Output the (X, Y) coordinate of the center of the cell containing the given text.  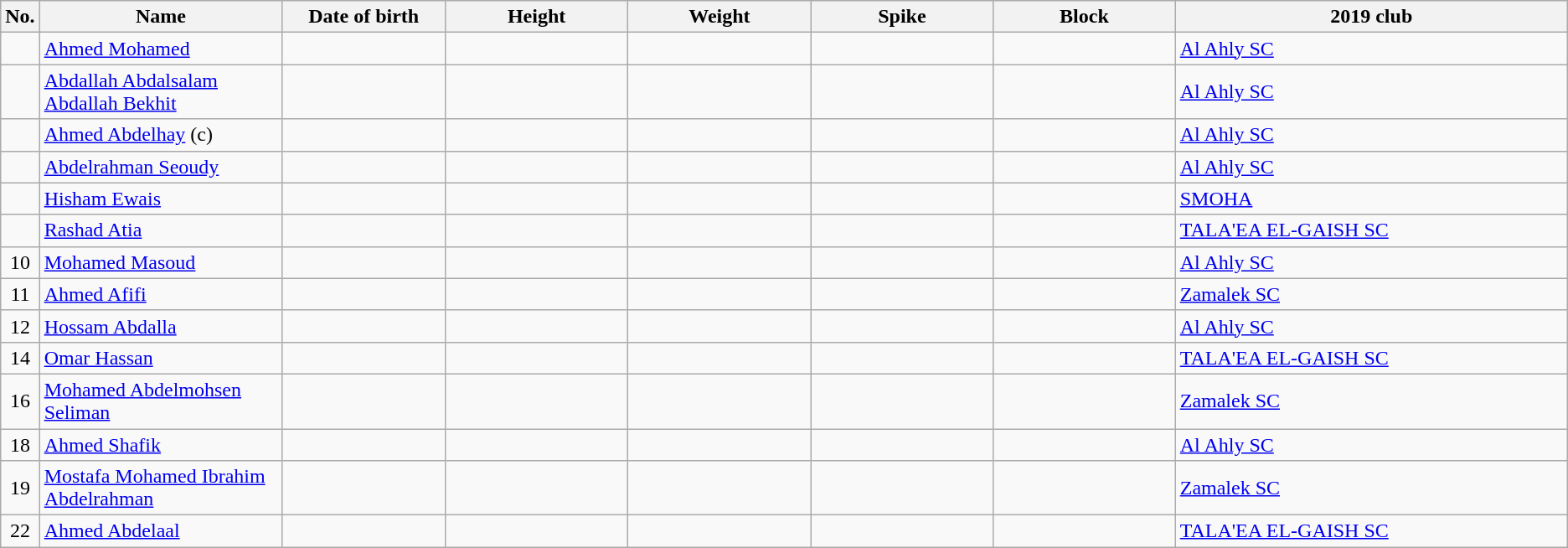
Abdallah Abdalsalam Abdallah Bekhit (161, 92)
No. (20, 17)
Ahmed Shafik (161, 445)
Height (536, 17)
10 (20, 262)
2019 club (1371, 17)
19 (20, 488)
12 (20, 326)
Abdelrahman Seoudy (161, 167)
Omar Hassan (161, 358)
Hisham Ewais (161, 199)
18 (20, 445)
Rashad Atia (161, 230)
Ahmed Abdelaal (161, 531)
Ahmed Mohamed (161, 49)
Ahmed Abdelhay (c) (161, 135)
14 (20, 358)
Ahmed Afifi (161, 294)
16 (20, 401)
Date of birth (364, 17)
Mostafa Mohamed Ibrahim Abdelrahman (161, 488)
11 (20, 294)
Weight (720, 17)
SMOHA (1371, 199)
Name (161, 17)
Block (1085, 17)
Spike (901, 17)
22 (20, 531)
Mohamed Masoud (161, 262)
Hossam Abdalla (161, 326)
Mohamed Abdelmohsen Seliman (161, 401)
